Determine the (X, Y) coordinate at the center of the cell enclosing the given text.  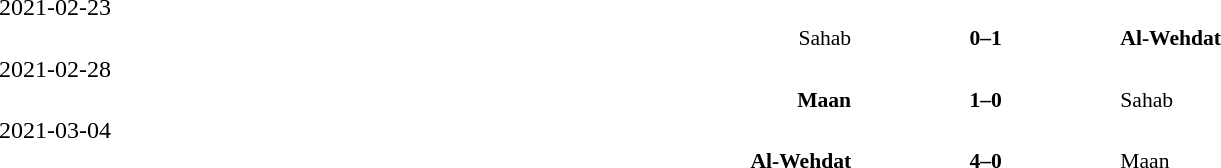
0–1 (986, 38)
1–0 (986, 100)
